Scan for the cell matching the given text and deliver its (x, y) coordinate at center. 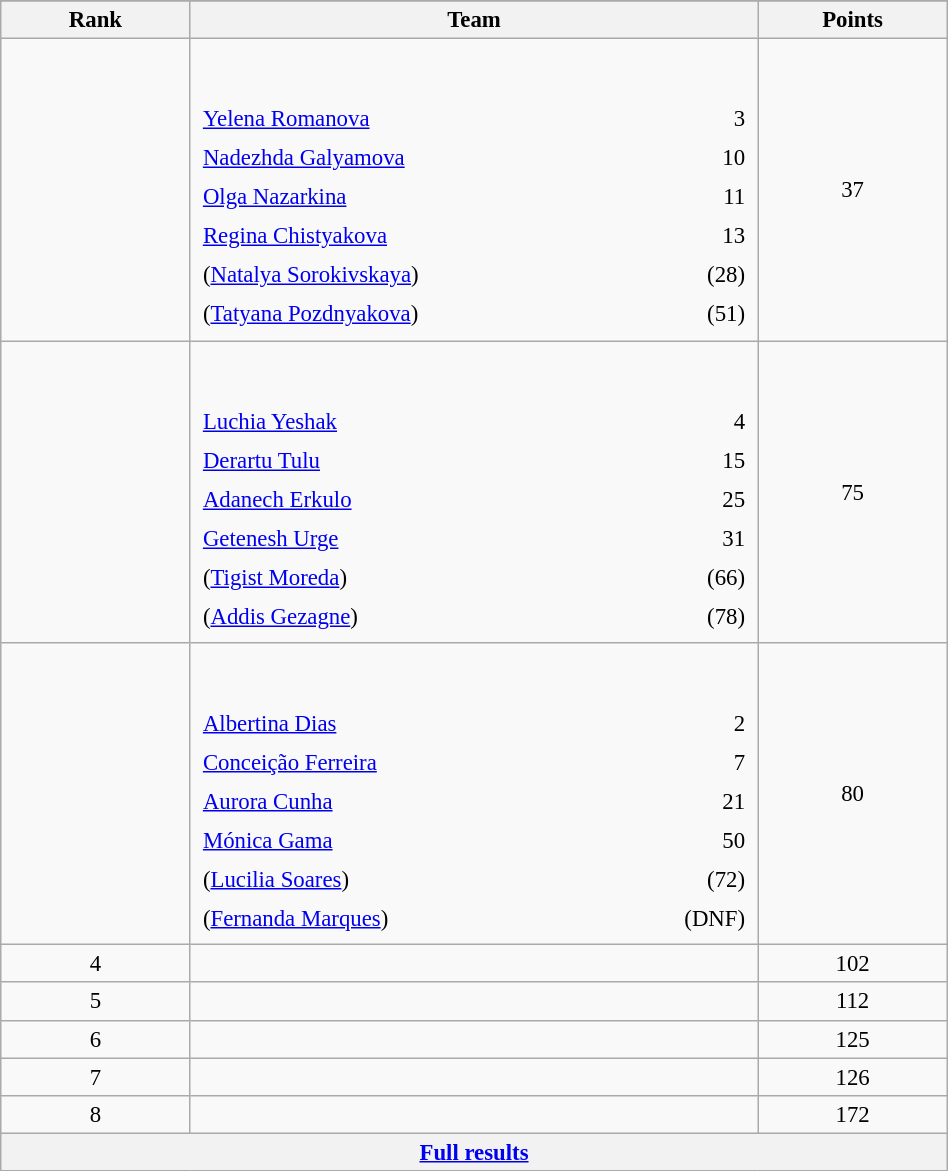
(66) (688, 577)
Mónica Gama (400, 840)
3 (702, 119)
13 (702, 236)
15 (688, 460)
126 (852, 1077)
(Lucilia Soares) (400, 880)
Regina Chistyakova (424, 236)
Rank (96, 20)
6 (96, 1039)
75 (852, 492)
Nadezhda Galyamova (424, 158)
Conceição Ferreira (400, 762)
Albertina Dias 2 Conceição Ferreira 7 Aurora Cunha 21 Mónica Gama 50 (Lucilia Soares) (72) (Fernanda Marques) (DNF) (474, 794)
Luchia Yeshak (411, 421)
2 (678, 723)
80 (852, 794)
(28) (702, 275)
(78) (688, 616)
10 (702, 158)
Aurora Cunha (400, 801)
Adanech Erkulo (411, 499)
37 (852, 190)
Luchia Yeshak 4 Derartu Tulu 15 Adanech Erkulo 25 Getenesh Urge 31 (Tigist Moreda) (66) (Addis Gezagne) (78) (474, 492)
21 (678, 801)
Getenesh Urge (411, 538)
172 (852, 1114)
(DNF) (678, 919)
(Natalya Sorokivskaya) (424, 275)
(72) (678, 880)
5 (96, 1002)
Derartu Tulu (411, 460)
Team (474, 20)
8 (96, 1114)
Olga Nazarkina (424, 197)
Full results (474, 1152)
Albertina Dias (400, 723)
Yelena Romanova 3 Nadezhda Galyamova 10 Olga Nazarkina 11 Regina Chistyakova 13 (Natalya Sorokivskaya) (28) (Tatyana Pozdnyakova) (51) (474, 190)
25 (688, 499)
(Fernanda Marques) (400, 919)
11 (702, 197)
(Tatyana Pozdnyakova) (424, 314)
Points (852, 20)
50 (678, 840)
102 (852, 964)
(51) (702, 314)
Yelena Romanova (424, 119)
125 (852, 1039)
112 (852, 1002)
31 (688, 538)
(Addis Gezagne) (411, 616)
(Tigist Moreda) (411, 577)
